For the text-containing cell, return its midpoint in [X, Y] coordinate format. 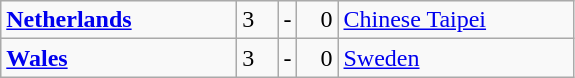
Netherlands [119, 20]
Wales [119, 58]
Sweden [456, 58]
Chinese Taipei [456, 20]
